Determine the (X, Y) coordinate at the center of the cell enclosing the given text.  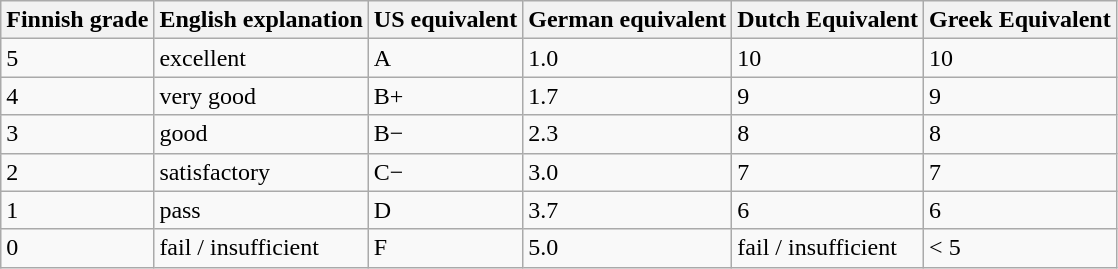
D (445, 210)
2 (78, 172)
A (445, 58)
good (261, 134)
C− (445, 172)
Finnish grade (78, 20)
4 (78, 96)
5 (78, 58)
excellent (261, 58)
German equivalent (628, 20)
satisfactory (261, 172)
3 (78, 134)
Dutch Equivalent (828, 20)
5.0 (628, 248)
< 5 (1020, 248)
0 (78, 248)
3.0 (628, 172)
2.3 (628, 134)
pass (261, 210)
1 (78, 210)
English explanation (261, 20)
B− (445, 134)
very good (261, 96)
1.0 (628, 58)
3.7 (628, 210)
F (445, 248)
Greek Equivalent (1020, 20)
1.7 (628, 96)
US equivalent (445, 20)
B+ (445, 96)
